Output the (X, Y) coordinate of the center of the cell containing the given text.  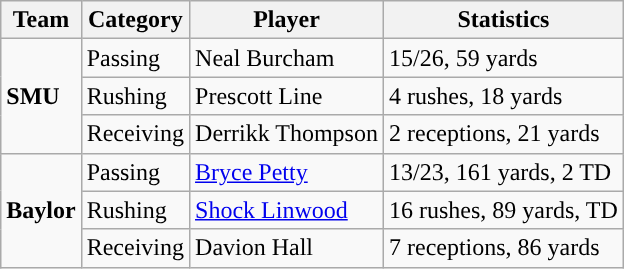
Davion Hall (287, 248)
7 receptions, 86 yards (503, 248)
15/26, 59 yards (503, 58)
SMU (41, 96)
16 rushes, 89 yards, TD (503, 210)
2 receptions, 21 yards (503, 134)
Derrikk Thompson (287, 134)
13/23, 161 yards, 2 TD (503, 172)
4 rushes, 18 yards (503, 96)
Team (41, 20)
Neal Burcham (287, 58)
Player (287, 20)
Baylor (41, 210)
Shock Linwood (287, 210)
Prescott Line (287, 96)
Statistics (503, 20)
Bryce Petty (287, 172)
Category (135, 20)
